Identify which cell holds the provided text, then report its [X, Y] central coordinate. 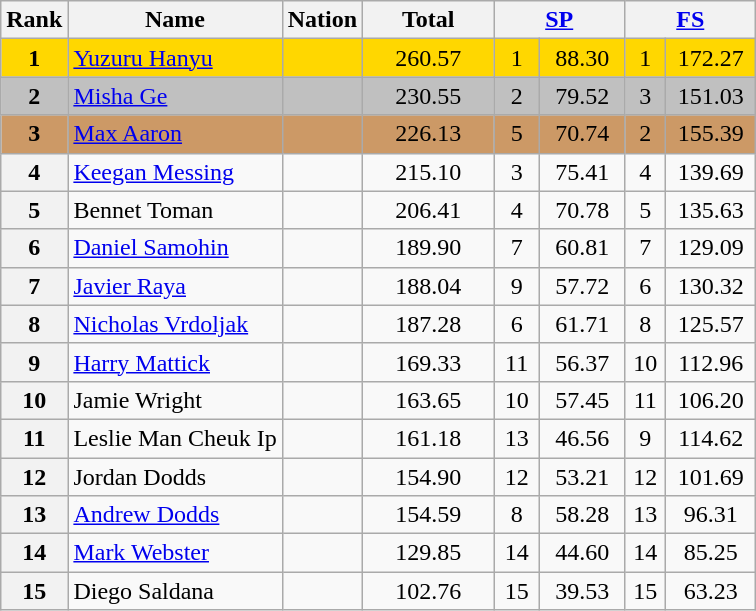
Rank [34, 20]
39.53 [582, 591]
129.85 [428, 553]
Mark Webster [175, 553]
88.30 [582, 58]
172.27 [711, 58]
Yuzuru Hanyu [175, 58]
226.13 [428, 134]
155.39 [711, 134]
63.23 [711, 591]
Misha Ge [175, 96]
161.18 [428, 438]
215.10 [428, 172]
Jordan Dodds [175, 477]
114.62 [711, 438]
188.04 [428, 286]
Leslie Man Cheuk Ip [175, 438]
187.28 [428, 324]
Andrew Dodds [175, 515]
129.09 [711, 248]
85.25 [711, 553]
Nation [322, 20]
SP [560, 20]
46.56 [582, 438]
154.90 [428, 477]
44.60 [582, 553]
FS [690, 20]
56.37 [582, 362]
Harry Mattick [175, 362]
61.71 [582, 324]
96.31 [711, 515]
189.90 [428, 248]
169.33 [428, 362]
260.57 [428, 58]
70.74 [582, 134]
102.76 [428, 591]
60.81 [582, 248]
Bennet Toman [175, 210]
154.59 [428, 515]
Jamie Wright [175, 400]
Total [428, 20]
151.03 [711, 96]
Name [175, 20]
Diego Saldana [175, 591]
57.45 [582, 400]
Daniel Samohin [175, 248]
75.41 [582, 172]
163.65 [428, 400]
70.78 [582, 210]
230.55 [428, 96]
Keegan Messing [175, 172]
125.57 [711, 324]
101.69 [711, 477]
57.72 [582, 286]
58.28 [582, 515]
135.63 [711, 210]
106.20 [711, 400]
206.41 [428, 210]
79.52 [582, 96]
Javier Raya [175, 286]
Nicholas Vrdoljak [175, 324]
139.69 [711, 172]
130.32 [711, 286]
53.21 [582, 477]
112.96 [711, 362]
Max Aaron [175, 134]
